Extract the (X, Y) coordinate from the center of the cell holding the provided text.  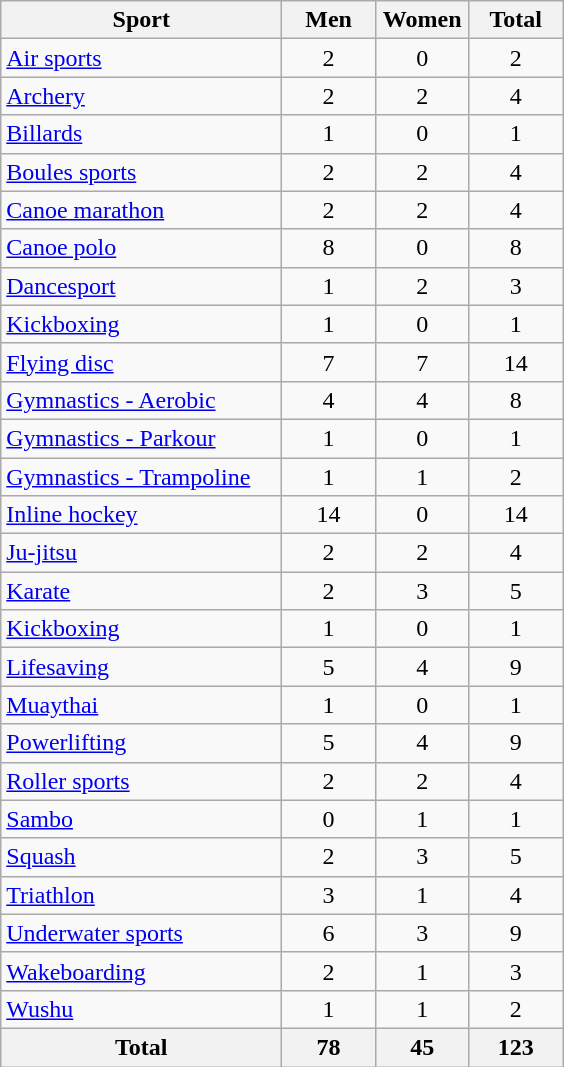
Boules sports (142, 172)
Gymnastics - Aerobic (142, 400)
123 (516, 1047)
Karate (142, 591)
Wakeboarding (142, 971)
Powerlifting (142, 743)
Gymnastics - Trampoline (142, 477)
Sport (142, 20)
Air sports (142, 58)
45 (422, 1047)
78 (329, 1047)
Women (422, 20)
Lifesaving (142, 667)
Squash (142, 857)
Gymnastics - Parkour (142, 438)
Roller sports (142, 781)
Ju-jitsu (142, 553)
Inline hockey (142, 515)
Flying disc (142, 362)
Archery (142, 96)
Muaythai (142, 705)
Canoe polo (142, 248)
6 (329, 933)
Wushu (142, 1009)
Canoe marathon (142, 210)
Men (329, 20)
Sambo (142, 819)
Triathlon (142, 895)
Billards (142, 134)
Dancesport (142, 286)
Underwater sports (142, 933)
